Detect which cell encompasses the target text, then output its (X, Y) center coordinate. 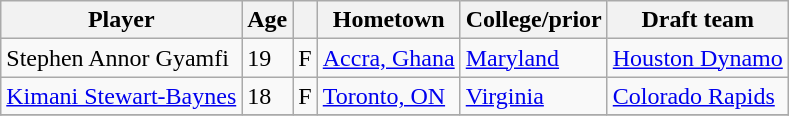
Colorado Rapids (698, 96)
Houston Dynamo (698, 58)
Hometown (388, 20)
Toronto, ON (388, 96)
Draft team (698, 20)
Kimani Stewart-Baynes (122, 96)
Stephen Annor Gyamfi (122, 58)
Virginia (534, 96)
Maryland (534, 58)
Accra, Ghana (388, 58)
Player (122, 20)
18 (268, 96)
College/prior (534, 20)
19 (268, 58)
Age (268, 20)
